Locate the cell with the specified text and output its (x, y) center coordinate. 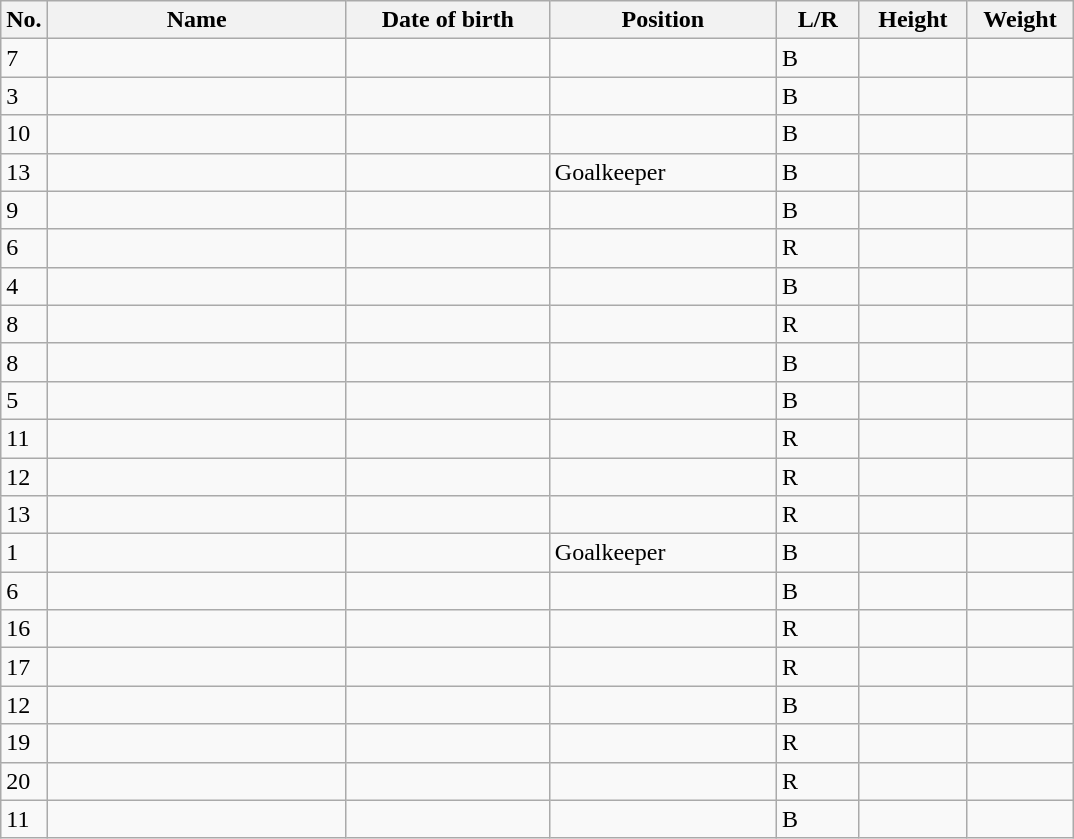
19 (24, 743)
Position (662, 20)
Date of birth (448, 20)
9 (24, 210)
Name (196, 20)
17 (24, 667)
Weight (1020, 20)
7 (24, 58)
10 (24, 134)
3 (24, 96)
1 (24, 553)
4 (24, 286)
20 (24, 781)
16 (24, 629)
Height (912, 20)
L/R (818, 20)
5 (24, 400)
No. (24, 20)
